Find where the given text appears and provide that cell's center as [X, Y] coordinate. 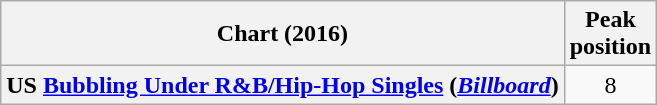
Peakposition [610, 34]
8 [610, 85]
US Bubbling Under R&B/Hip-Hop Singles (Billboard) [282, 85]
Chart (2016) [282, 34]
